Scan for the cell matching the given text and deliver its (X, Y) coordinate at center. 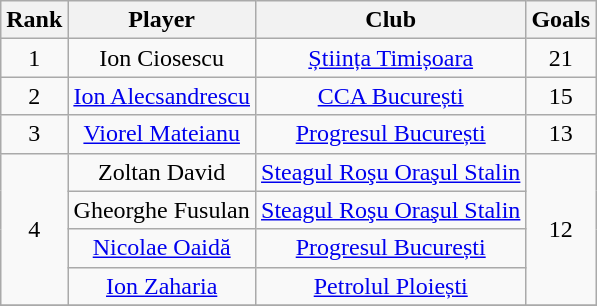
12 (561, 229)
CCA București (391, 96)
4 (34, 229)
Ion Zaharia (162, 286)
Zoltan David (162, 172)
1 (34, 58)
Player (162, 20)
Știința Timișoara (391, 58)
3 (34, 134)
Petrolul Ploiești (391, 286)
Rank (34, 20)
Nicolae Oaidă (162, 248)
13 (561, 134)
Ion Ciosescu (162, 58)
15 (561, 96)
2 (34, 96)
Club (391, 20)
Gheorghe Fusulan (162, 210)
Goals (561, 20)
Ion Alecsandrescu (162, 96)
21 (561, 58)
Viorel Mateianu (162, 134)
